Extract the [x, y] coordinate from the center of the cell holding the provided text.  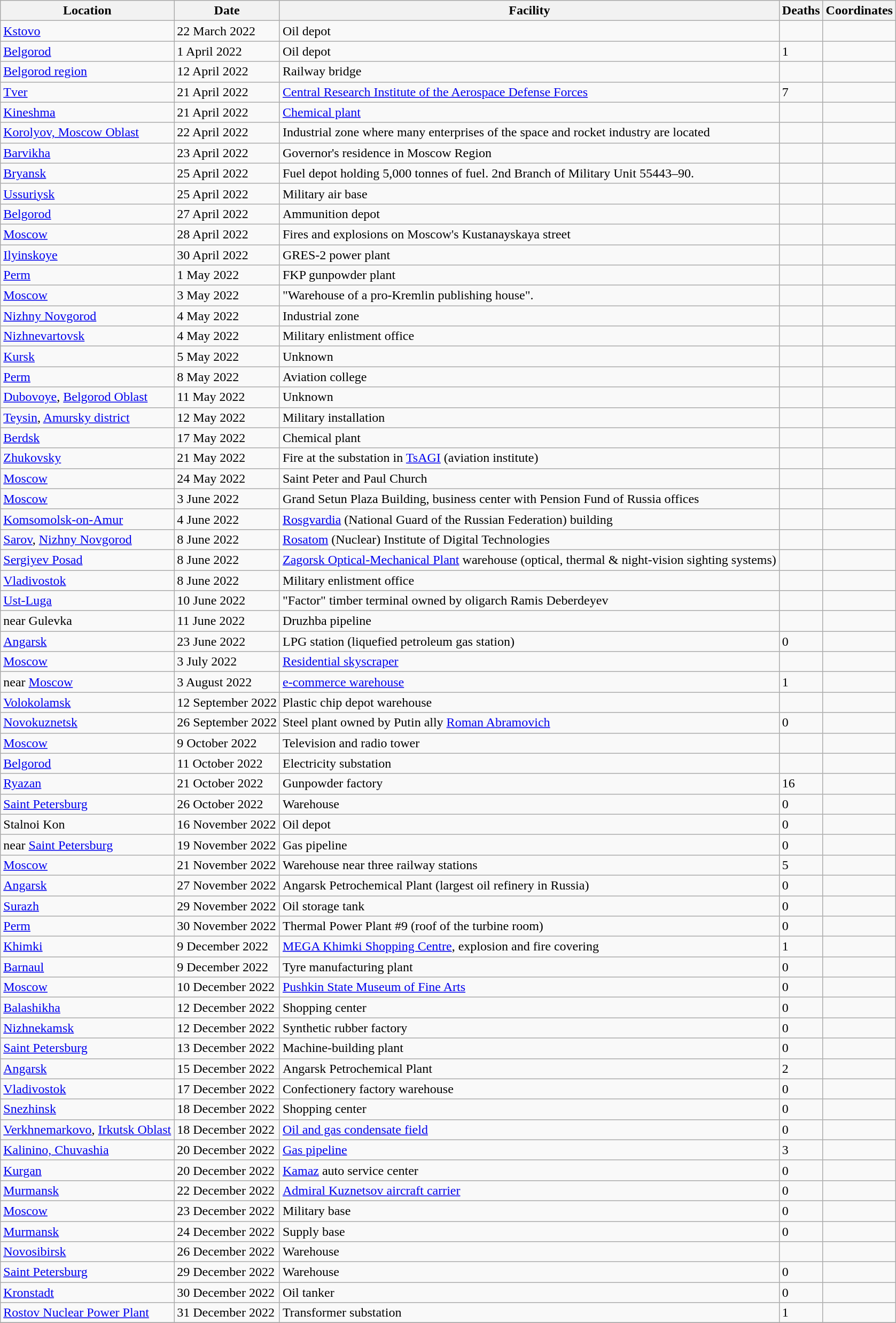
5 [801, 865]
Belgorod region [88, 72]
Zagorsk Optical-Mechanical Plant warehouse (optical, thermal & night-vision sighting systems) [529, 560]
Kstovo [88, 31]
Oil storage tank [529, 906]
Novokuznetsk [88, 723]
21 October 2022 [227, 784]
Central Research Institute of the Aerospace Defense Forces [529, 92]
Bryansk [88, 173]
Rosgvardia (National Guard of the Russian Federation) building [529, 519]
23 December 2022 [227, 1211]
Oil and gas condensate field [529, 1129]
22 April 2022 [227, 133]
Kalinino, Chuvashia [88, 1150]
Fires and explosions on Moscow's Kustanayskaya street [529, 234]
3 June 2022 [227, 499]
3 August 2022 [227, 682]
28 April 2022 [227, 234]
3 May 2022 [227, 296]
21 November 2022 [227, 865]
"Factor" timber terminal owned by oligarch Ramis Deberdeyev [529, 601]
Synthetic rubber factory [529, 1028]
Rostov Nuclear Power Plant [88, 1313]
26 October 2022 [227, 804]
15 December 2022 [227, 1069]
Novosibirsk [88, 1252]
Grand Setun Plaza Building, business center with Pension Fund of Russia offices [529, 499]
FKP gunpowder plant [529, 275]
Fuel depot holding 5,000 tonnes of fuel. 2nd Branch of Military Unit 55443–90. [529, 173]
Ust-Luga [88, 601]
31 December 2022 [227, 1313]
11 May 2022 [227, 397]
Verkhnemarkovo, Irkutsk Oblast [88, 1129]
19 November 2022 [227, 845]
near Saint Petersburg [88, 845]
7 [801, 92]
Snezhinsk [88, 1109]
near Moscow [88, 682]
Kineshma [88, 112]
LPG station (liquefied petroleum gas station) [529, 641]
23 April 2022 [227, 153]
Druzhba pipeline [529, 621]
Nizhny Novgorod [88, 316]
Dubovoye, Belgorod Oblast [88, 397]
9 October 2022 [227, 743]
Location [88, 11]
30 December 2022 [227, 1293]
Volokolamsk [88, 702]
Tver [88, 92]
Saint Peter and Paul Church [529, 478]
Military base [529, 1211]
1 May 2022 [227, 275]
Fire at the substation in TsAGI (aviation institute) [529, 458]
Industrial zone [529, 316]
Khimki [88, 947]
"Warehouse of a pro-Kremlin publishing house". [529, 296]
8 May 2022 [227, 377]
27 April 2022 [227, 214]
Industrial zone where many enterprises of the space and rocket industry are located [529, 133]
Sarov, Nizhny Novgorod [88, 539]
26 December 2022 [227, 1252]
27 November 2022 [227, 885]
12 April 2022 [227, 72]
22 March 2022 [227, 31]
Supply base [529, 1231]
11 June 2022 [227, 621]
Deaths [801, 11]
29 November 2022 [227, 906]
Warehouse near three railway stations [529, 865]
Military air base [529, 194]
near Gulevka [88, 621]
Oil tanker [529, 1293]
Zhukovsky [88, 458]
29 December 2022 [227, 1272]
16 [801, 784]
Steel plant owned by Putin ally Roman Abramovich [529, 723]
17 December 2022 [227, 1089]
Sergiyev Posad [88, 560]
Coordinates [859, 11]
Railway bridge [529, 72]
16 November 2022 [227, 824]
1 April 2022 [227, 51]
GRES-2 power plant [529, 255]
3 July 2022 [227, 662]
Machine-building plant [529, 1048]
12 September 2022 [227, 702]
10 June 2022 [227, 601]
Date [227, 11]
Electricity substation [529, 763]
Ammunition depot [529, 214]
30 April 2022 [227, 255]
Nizhnekamsk [88, 1028]
5 May 2022 [227, 357]
Tyre manufacturing plant [529, 967]
Admiral Kuznetsov aircraft carrier [529, 1190]
Teysin, Amursky district [88, 417]
Confectionery factory warehouse [529, 1089]
30 November 2022 [227, 926]
MEGA Khimki Shopping Centre, explosion and fire covering [529, 947]
e-commerce warehouse [529, 682]
Ryazan [88, 784]
12 May 2022 [227, 417]
Kursk [88, 357]
24 December 2022 [227, 1231]
Stalnoi Kon [88, 824]
Komsomolsk-on-Amur [88, 519]
Governor's residence in Moscow Region [529, 153]
10 December 2022 [227, 987]
Barvikha [88, 153]
24 May 2022 [227, 478]
Pushkin State Museum of Fine Arts [529, 987]
Kamaz auto service center [529, 1170]
Nizhnevartovsk [88, 336]
Military installation [529, 417]
Residential skyscraper [529, 662]
Kronstadt [88, 1293]
13 December 2022 [227, 1048]
Berdsk [88, 438]
Angarsk Petrochemical Plant (largest oil refinery in Russia) [529, 885]
17 May 2022 [227, 438]
21 May 2022 [227, 458]
23 June 2022 [227, 641]
Barnaul [88, 967]
Thermal Power Plant #9 (roof of the turbine room) [529, 926]
2 [801, 1069]
Gunpowder factory [529, 784]
Ussuriysk [88, 194]
Facility [529, 11]
3 [801, 1150]
Plastic chip depot warehouse [529, 702]
22 December 2022 [227, 1190]
Ilyinskoye [88, 255]
Surazh [88, 906]
Angarsk Petrochemical Plant [529, 1069]
Aviation college [529, 377]
Television and radio tower [529, 743]
11 October 2022 [227, 763]
Rosatom (Nuclear) Institute of Digital Technologies [529, 539]
Korolyov, Moscow Oblast [88, 133]
26 September 2022 [227, 723]
Kurgan [88, 1170]
Transformer substation [529, 1313]
4 June 2022 [227, 519]
Balashikha [88, 1008]
